Detect which cell encompasses the target text, then output its (X, Y) center coordinate. 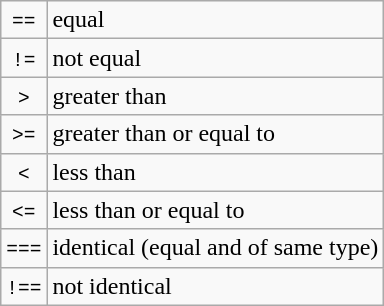
less than or equal to (216, 210)
greater than (216, 96)
!= (24, 58)
== (24, 20)
>= (24, 134)
not identical (216, 286)
not equal (216, 58)
=== (24, 248)
> (24, 96)
greater than or equal to (216, 134)
less than (216, 172)
< (24, 172)
identical (equal and of same type) (216, 248)
equal (216, 20)
<= (24, 210)
!== (24, 286)
